Extract the [x, y] coordinate from the center of the cell holding the provided text.  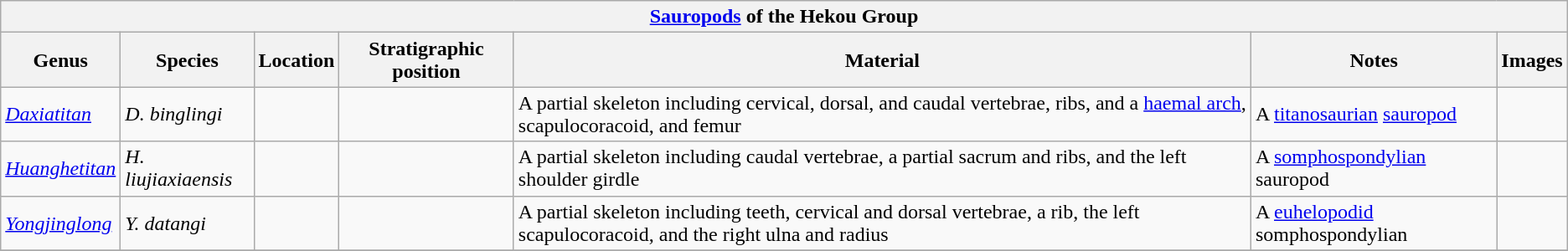
A partial skeleton including cervical, dorsal, and caudal vertebrae, ribs, and a haemal arch, scapulocoracoid, and femur [882, 114]
Genus [60, 60]
Material [882, 60]
Y. datangi [188, 223]
A partial skeleton including teeth, cervical and dorsal vertebrae, a rib, the left scapulocoracoid, and the right ulna and radius [882, 223]
A titanosaurian sauropod [1374, 114]
Species [188, 60]
A euhelopodid somphospondylian [1374, 223]
A somphospondylian sauropod [1374, 169]
Images [1532, 60]
Huanghetitan [60, 169]
Stratigraphic position [426, 60]
Notes [1374, 60]
H. liujiaxiaensis [188, 169]
Sauropods of the Hekou Group [784, 17]
Location [297, 60]
D. binglingi [188, 114]
A partial skeleton including caudal vertebrae, a partial sacrum and ribs, and the left shoulder girdle [882, 169]
Daxiatitan [60, 114]
Yongjinglong [60, 223]
